From the cell containing the given text, extract its center point as [x, y] coordinate. 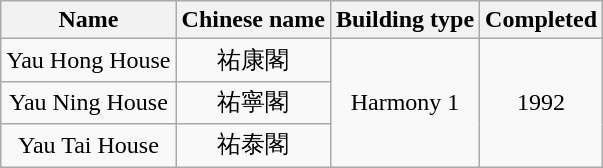
Harmony 1 [404, 103]
祐泰閣 [253, 146]
祐寧閣 [253, 102]
Building type [404, 20]
Yau Tai House [88, 146]
Name [88, 20]
Completed [542, 20]
Yau Hong House [88, 60]
祐康閣 [253, 60]
Yau Ning House [88, 102]
Chinese name [253, 20]
1992 [542, 103]
